Capture the cell that displays the provided text and extract its (x, y) central coordinate. 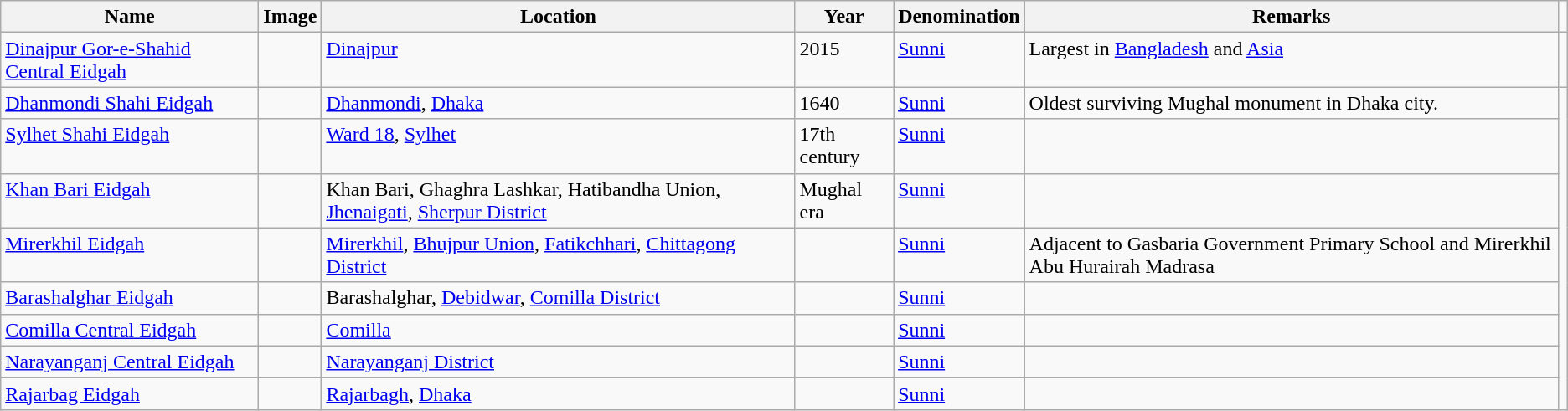
Location (558, 17)
Remarks (1292, 17)
Rajarbag Eidgah (130, 393)
Adjacent to Gasbaria Government Primary School and Mirerkhil Abu Hurairah Madrasa (1292, 254)
Oldest surviving Mughal monument in Dhaka city. (1292, 103)
Dinajpur (558, 60)
Name (130, 17)
Mirerkhil, Bhujpur Union, Fatikchhari, Chittagong District (558, 254)
Largest in Bangladesh and Asia (1292, 60)
Dhanmondi Shahi Eidgah (130, 103)
Ward 18, Sylhet (558, 146)
Year (844, 17)
2015 (844, 60)
Dinajpur Gor-e-Shahid Central Eidgah (130, 60)
Narayanganj Central Eidgah (130, 362)
1640 (844, 103)
Rajarbagh, Dhaka (558, 393)
Mirerkhil Eidgah (130, 254)
Khan Bari, Ghaghra Lashkar, Hatibandha Union, Jhenaigati, Sherpur District (558, 201)
Barashalghar, Debidwar, Comilla District (558, 298)
Image (290, 17)
Barashalghar Eidgah (130, 298)
Comilla Central Eidgah (130, 330)
Comilla (558, 330)
Sylhet Shahi Eidgah (130, 146)
Narayanganj District (558, 362)
17th century (844, 146)
Mughal era (844, 201)
Khan Bari Eidgah (130, 201)
Denomination (959, 17)
Dhanmondi, Dhaka (558, 103)
